Extract the [X, Y] coordinate from the center of the cell holding the provided text.  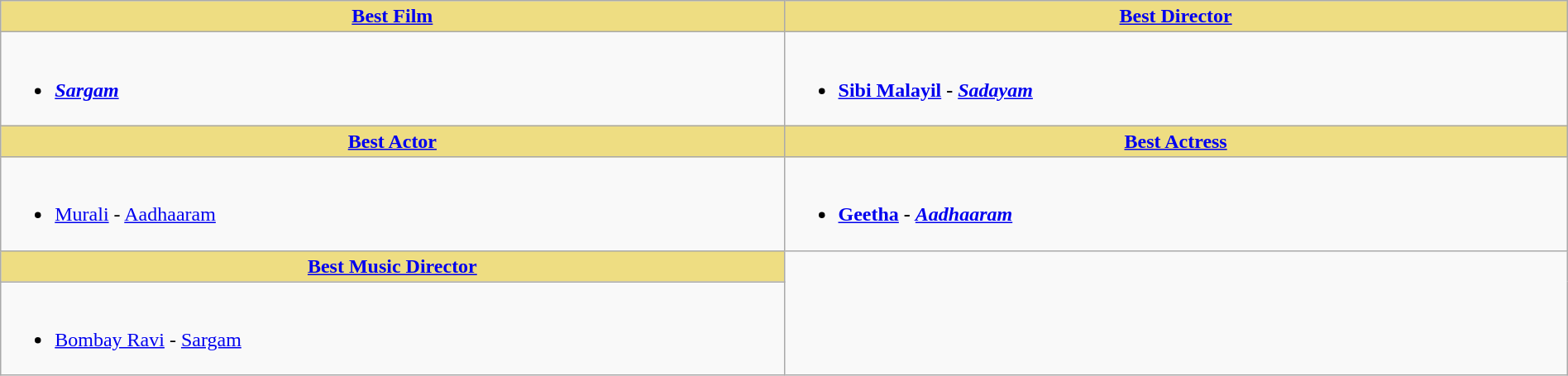
Sargam [392, 79]
Murali - Aadhaaram [392, 203]
Sibi Malayil - Sadayam [1176, 79]
Geetha - Aadhaaram [1176, 203]
Best Actress [1176, 141]
Best Music Director [392, 266]
Bombay Ravi - Sargam [392, 329]
Best Actor [392, 141]
Best Film [392, 17]
Best Director [1176, 17]
